From the cell containing the given text, extract its center point as (X, Y) coordinate. 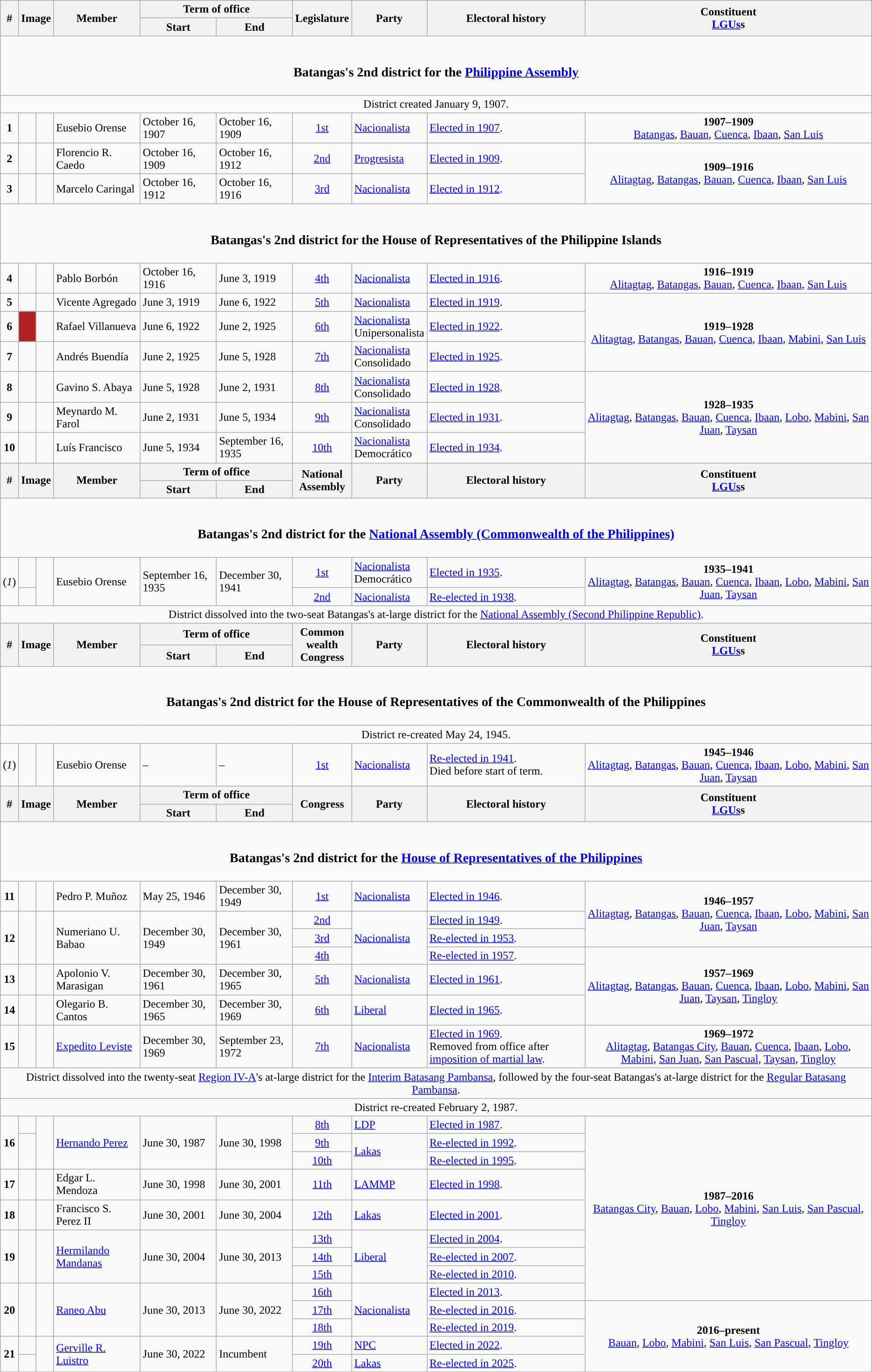
Re-elected in 2007. (506, 1256)
1928–1935Alitagtag, Batangas, Bauan, Cuenca, Ibaan, Lobo, Mabini, San Juan, Taysan (729, 418)
Incumbent (255, 1354)
13th (322, 1239)
8 (9, 387)
Elected in 1961. (506, 980)
14th (322, 1256)
14 (9, 1010)
1946–1957Alitagtag, Batangas, Bauan, Cuenca, Ibaan, Lobo, Mabini, San Juan, Taysan (729, 913)
Batangas's 2nd district for the House of Representatives of the Commonwealth of the Philippines (436, 696)
12 (9, 938)
Hernando Perez (97, 1143)
NPC (389, 1345)
Elected in 1934. (506, 447)
11 (9, 896)
October 16, 1907 (178, 128)
16 (9, 1143)
Re-elected in 2025. (506, 1363)
3 (9, 188)
13 (9, 980)
Elected in 2001. (506, 1214)
Elected in 2004. (506, 1239)
19th (322, 1345)
LAMMP (389, 1185)
18th (322, 1327)
15th (322, 1274)
Andrés Buendía (97, 357)
Batangas's 2nd district for the House of Representatives of the Philippine Islands (436, 233)
2016–presentBauan, Lobo, Mabini, San Luis, San Pascual, Tingloy (729, 1336)
Re-elected in 1992. (506, 1143)
Hermilando Mandanas (97, 1256)
Edgar L. Mendoza (97, 1185)
Apolonio V. Marasigan (97, 980)
1919–1928Alitagtag, Batangas, Bauan, Cuenca, Ibaan, Mabini, San Luis (729, 333)
1945–1946Alitagtag, Batangas, Bauan, Cuenca, Ibaan, Lobo, Mabini, San Juan, Taysan (729, 765)
16th (322, 1292)
1 (9, 128)
Congress (322, 804)
Numeriano U. Babao (97, 938)
Re-elected in 2019. (506, 1327)
Elected in 1922. (506, 326)
Elected in 1909. (506, 158)
Elected in 1912. (506, 188)
District created January 9, 1907. (436, 104)
1909–1916Alitagtag, Batangas, Bauan, Cuenca, Ibaan, San Luis (729, 173)
Olegario B. Cantos (97, 1010)
10 (9, 447)
1969–1972Alitagtag, Batangas City, Bauan, Cuenca, Ibaan, Lobo, Mabini, San Juan, San Pascual, Taysan, Tingloy (729, 1047)
CommonwealthCongress (322, 645)
Luís Francisco (97, 447)
Meynardo M. Farol (97, 418)
Elected in 1987. (506, 1125)
1935–1941Alitagtag, Batangas, Bauan, Cuenca, Ibaan, Lobo, Mabini, San Juan, Taysan (729, 582)
Pablo Borbón (97, 279)
Re-elected in 1957. (506, 955)
Expedito Leviste (97, 1047)
18 (9, 1214)
Pedro P. Muñoz (97, 896)
Elected in 1931. (506, 418)
Elected in 1935. (506, 572)
17th (322, 1310)
11th (322, 1185)
Elected in 1969.Removed from office after imposition of martial law. (506, 1047)
Re-elected in 2016. (506, 1310)
Re-elected in 1995. (506, 1160)
Elected in 1919. (506, 302)
Elected in 1916. (506, 279)
1907–1909Batangas, Bauan, Cuenca, Ibaan, San Luis (729, 128)
Elected in 1907. (506, 128)
5 (9, 302)
Francisco S. Perez II (97, 1214)
1987–2016Batangas City, Bauan, Lobo, Mabini, San Luis, San Pascual, Tingloy (729, 1209)
12th (322, 1214)
December 30, 1941 (255, 582)
Batangas's 2nd district for the National Assembly (Commonwealth of the Philippines) (436, 528)
Progresista (389, 158)
2 (9, 158)
15 (9, 1047)
Elected in 1998. (506, 1185)
September 23, 1972 (255, 1047)
LDP (389, 1125)
Elected in 2022. (506, 1345)
Marcelo Caringal (97, 188)
19 (9, 1256)
Batangas's 2nd district for the Philippine Assembly (436, 65)
20 (9, 1310)
Re-elected in 1941.Died before start of term. (506, 765)
Elected in 1949. (506, 920)
Re-elected in 1938. (506, 597)
Elected in 1925. (506, 357)
Re-elected in 2010. (506, 1274)
1957–1969Alitagtag, Batangas, Bauan, Cuenca, Ibaan, Lobo, Mabini, San Juan, Taysan, Tingloy (729, 986)
District re-created May 24, 1945. (436, 734)
21 (9, 1354)
Elected in 1946. (506, 896)
Elected in 1928. (506, 387)
4 (9, 279)
7 (9, 357)
20th (322, 1363)
District dissolved into the two-seat Batangas's at-large district for the National Assembly (Second Philippine Republic). (436, 614)
17 (9, 1185)
Gerville R. Luistro (97, 1354)
Rafael Villanueva (97, 326)
Raneo Abu (97, 1310)
Re-elected in 1953. (506, 938)
Batangas's 2nd district for the House of Representatives of the Philippines (436, 851)
May 25, 1946 (178, 896)
6 (9, 326)
June 30, 1987 (178, 1143)
Florencio R. Caedo (97, 158)
NationalAssembly (322, 480)
Vicente Agregado (97, 302)
Legislature (322, 18)
District re-created February 2, 1987. (436, 1107)
9 (9, 418)
1916–1919Alitagtag, Batangas, Bauan, Cuenca, Ibaan, San Luis (729, 279)
Elected in 2013. (506, 1292)
Elected in 1965. (506, 1010)
Gavino S. Abaya (97, 387)
NacionalistaUnipersonalista (389, 326)
